Determine the (x, y) coordinate at the center of the cell enclosing the given text.  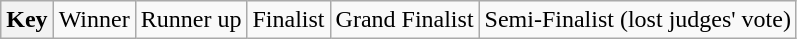
Winner (94, 20)
Semi-Finalist (lost judges' vote) (638, 20)
Key (27, 20)
Grand Finalist (404, 20)
Runner up (191, 20)
Finalist (288, 20)
